Return [X, Y] of the center of cell containing provided text 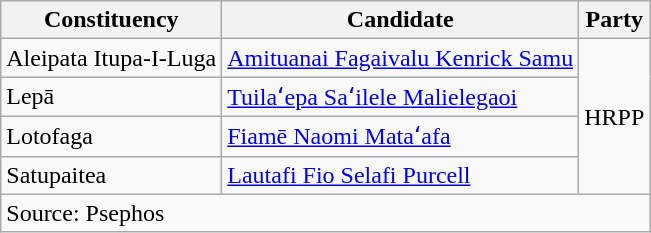
Lotofaga [112, 136]
Satupaitea [112, 175]
Aleipata Itupa-I-Luga [112, 58]
Tuilaʻepa Saʻilele Malielegaoi [400, 97]
Fiamē Naomi Mataʻafa [400, 136]
Source: Psephos [326, 213]
Constituency [112, 20]
Lepā [112, 97]
HRPP [614, 116]
Amituanai Fagaivalu Kenrick Samu [400, 58]
Party [614, 20]
Lautafi Fio Selafi Purcell [400, 175]
Candidate [400, 20]
